Detect which cell encompasses the target text, then output its [x, y] center coordinate. 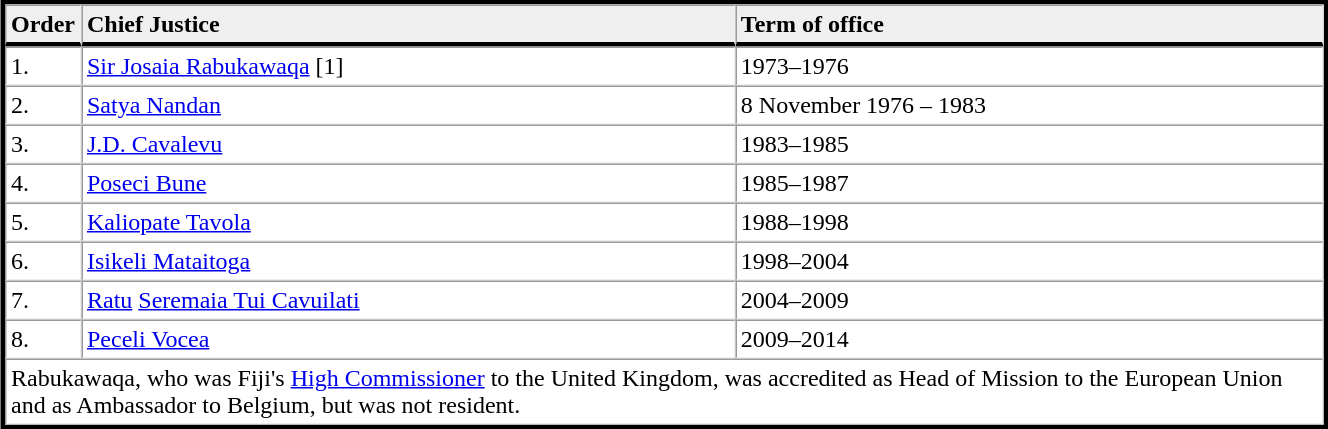
J.D. Cavalevu [408, 144]
8 November 1976 – 1983 [1029, 106]
Term of office [1029, 25]
Order [43, 25]
2009–2014 [1029, 340]
1983–1985 [1029, 144]
Chief Justice [408, 25]
1985–1987 [1029, 184]
1. [43, 66]
2004–2009 [1029, 300]
Sir Josaia Rabukawaqa [1] [408, 66]
3. [43, 144]
5. [43, 222]
2. [43, 106]
Peceli Vocea [408, 340]
6. [43, 262]
8. [43, 340]
Kaliopate Tavola [408, 222]
7. [43, 300]
Ratu Seremaia Tui Cavuilati [408, 300]
1973–1976 [1029, 66]
4. [43, 184]
Satya Nandan [408, 106]
Poseci Bune [408, 184]
1988–1998 [1029, 222]
1998–2004 [1029, 262]
Isikeli Mataitoga [408, 262]
